Locate the cell with the specified text and output its [x, y] center coordinate. 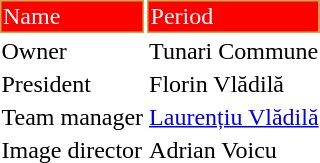
President [72, 84]
Tunari Commune [234, 51]
Period [234, 16]
Name [72, 16]
Florin Vlădilă [234, 84]
Owner [72, 51]
Team manager [72, 117]
Laurențiu Vlădilă [234, 117]
